Pinpoint the cell where the given text exists, returning its [x, y] midpoint coordinate. 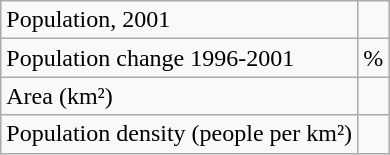
Population density (people per km²) [180, 134]
Area (km²) [180, 96]
Population, 2001 [180, 20]
Population change 1996-2001 [180, 58]
% [374, 58]
